Identify which cell holds the provided text, then report its [X, Y] central coordinate. 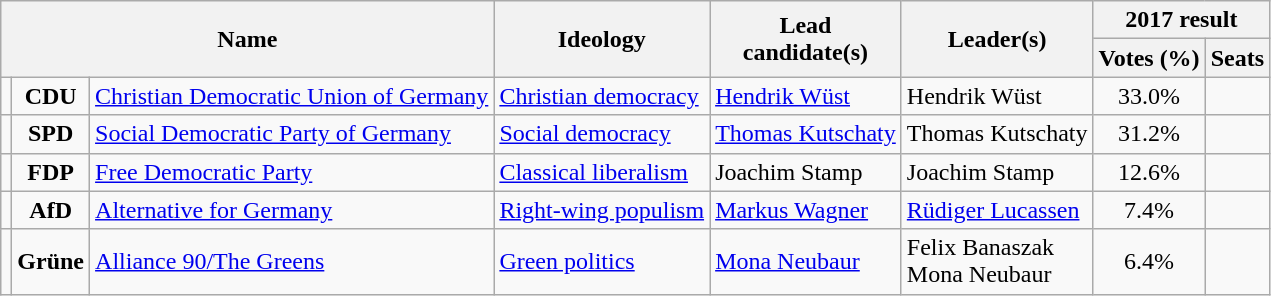
Alternative for Germany [292, 210]
Social Democratic Party of Germany [292, 134]
FDP [51, 172]
Classical liberalism [602, 172]
31.2% [1149, 134]
SPD [51, 134]
Leadcandidate(s) [806, 39]
Rüdiger Lucassen [997, 210]
2017 result [1182, 20]
CDU [51, 96]
Christian Democratic Union of Germany [292, 96]
Name [248, 39]
Free Democratic Party [292, 172]
Green politics [602, 262]
Right-wing populism [602, 210]
7.4% [1149, 210]
Seats [1237, 58]
Votes (%) [1149, 58]
Christian democracy [602, 96]
Alliance 90/The Greens [292, 262]
6.4% [1149, 262]
Social democracy [602, 134]
33.0% [1149, 96]
Grüne [51, 262]
Leader(s) [997, 39]
Ideology [602, 39]
Felix BanaszakMona Neubaur [997, 262]
12.6% [1149, 172]
Markus Wagner [806, 210]
AfD [51, 210]
Mona Neubaur [806, 262]
